Return [x, y] of the center of cell containing provided text 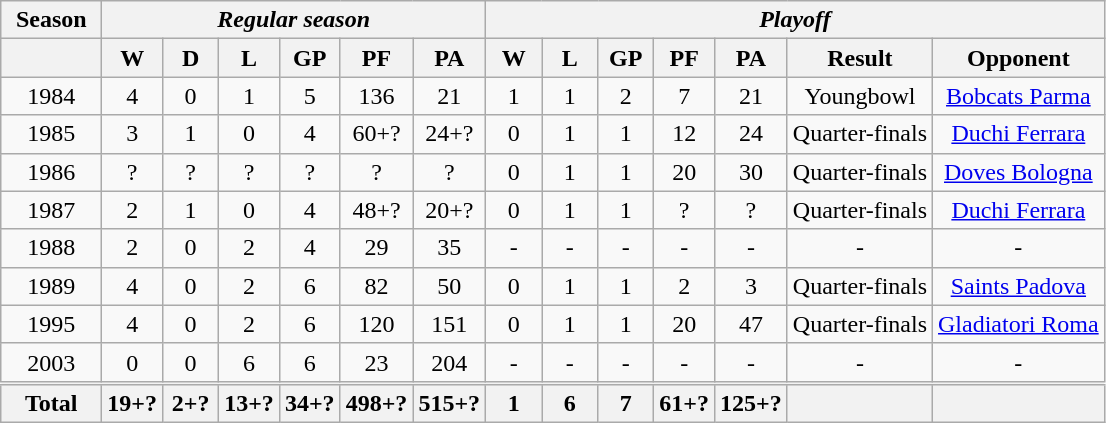
D [191, 58]
5 [310, 96]
23 [376, 363]
1985 [52, 134]
Playoff [796, 20]
2003 [52, 363]
1995 [52, 324]
Regular season [294, 20]
20+? [450, 210]
1988 [52, 248]
48+? [376, 210]
515+? [450, 403]
Season [52, 20]
24+? [450, 134]
29 [376, 248]
19+? [132, 403]
30 [752, 172]
60+? [376, 134]
12 [684, 134]
Result [860, 58]
136 [376, 96]
13+? [250, 403]
1987 [52, 210]
61+? [684, 403]
204 [450, 363]
2+? [191, 403]
151 [450, 324]
35 [450, 248]
47 [752, 324]
1986 [52, 172]
82 [376, 286]
498+? [376, 403]
1989 [52, 286]
24 [752, 134]
Doves Bologna [1019, 172]
Opponent [1019, 58]
Gladiatori Roma [1019, 324]
Youngbowl [860, 96]
120 [376, 324]
Total [52, 403]
Saints Padova [1019, 286]
125+? [752, 403]
50 [450, 286]
34+? [310, 403]
Bobcats Parma [1019, 96]
1984 [52, 96]
